Identify which cell holds the provided text, then report its (x, y) central coordinate. 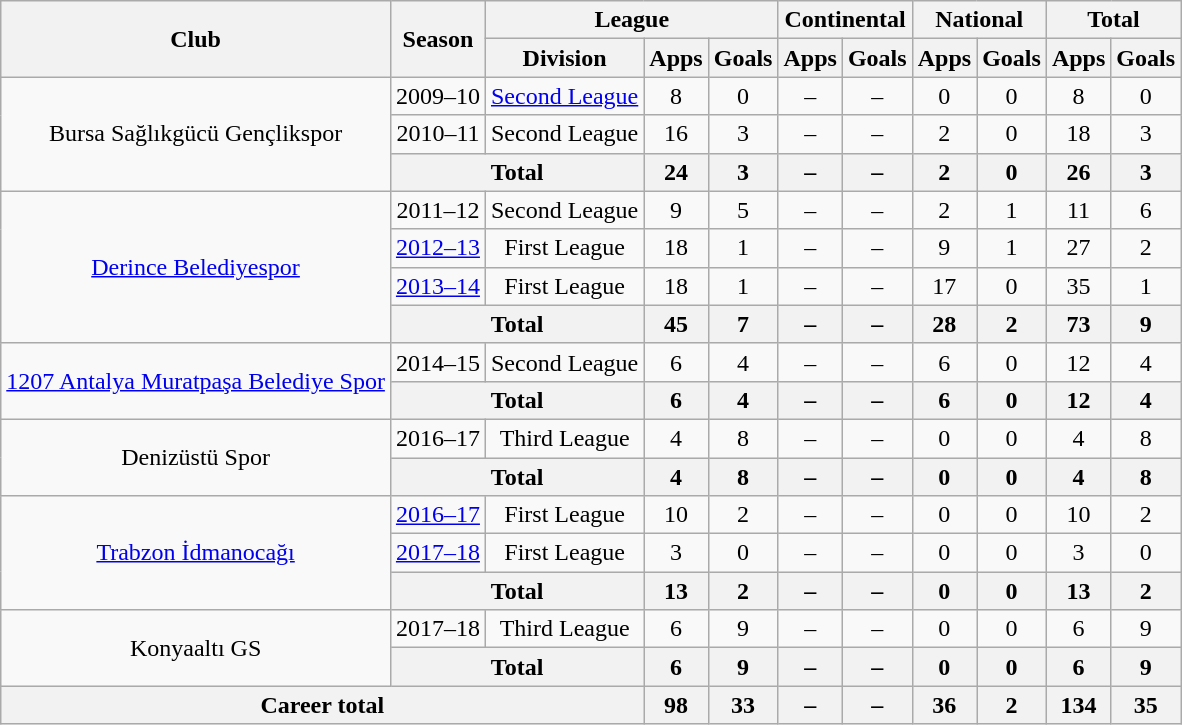
134 (1078, 705)
Bursa Sağlıkgücü Gençlikspor (196, 134)
1207 Antalya Muratpaşa Belediye Spor (196, 381)
Division (564, 58)
45 (676, 324)
2010–11 (438, 134)
Season (438, 39)
Konyaaltı GS (196, 648)
26 (1078, 172)
2009–10 (438, 96)
Denizüstü Spor (196, 457)
2013–14 (438, 286)
7 (743, 324)
98 (676, 705)
24 (676, 172)
2014–15 (438, 362)
73 (1078, 324)
League (632, 20)
33 (743, 705)
Career total (322, 705)
Trabzon İdmanocağı (196, 553)
16 (676, 134)
2012–13 (438, 248)
27 (1078, 248)
2011–12 (438, 210)
36 (944, 705)
11 (1078, 210)
Club (196, 39)
National (979, 20)
5 (743, 210)
28 (944, 324)
Continental (845, 20)
Derince Belediyespor (196, 267)
17 (944, 286)
